Output the [X, Y] coordinate of the center of the cell containing the given text.  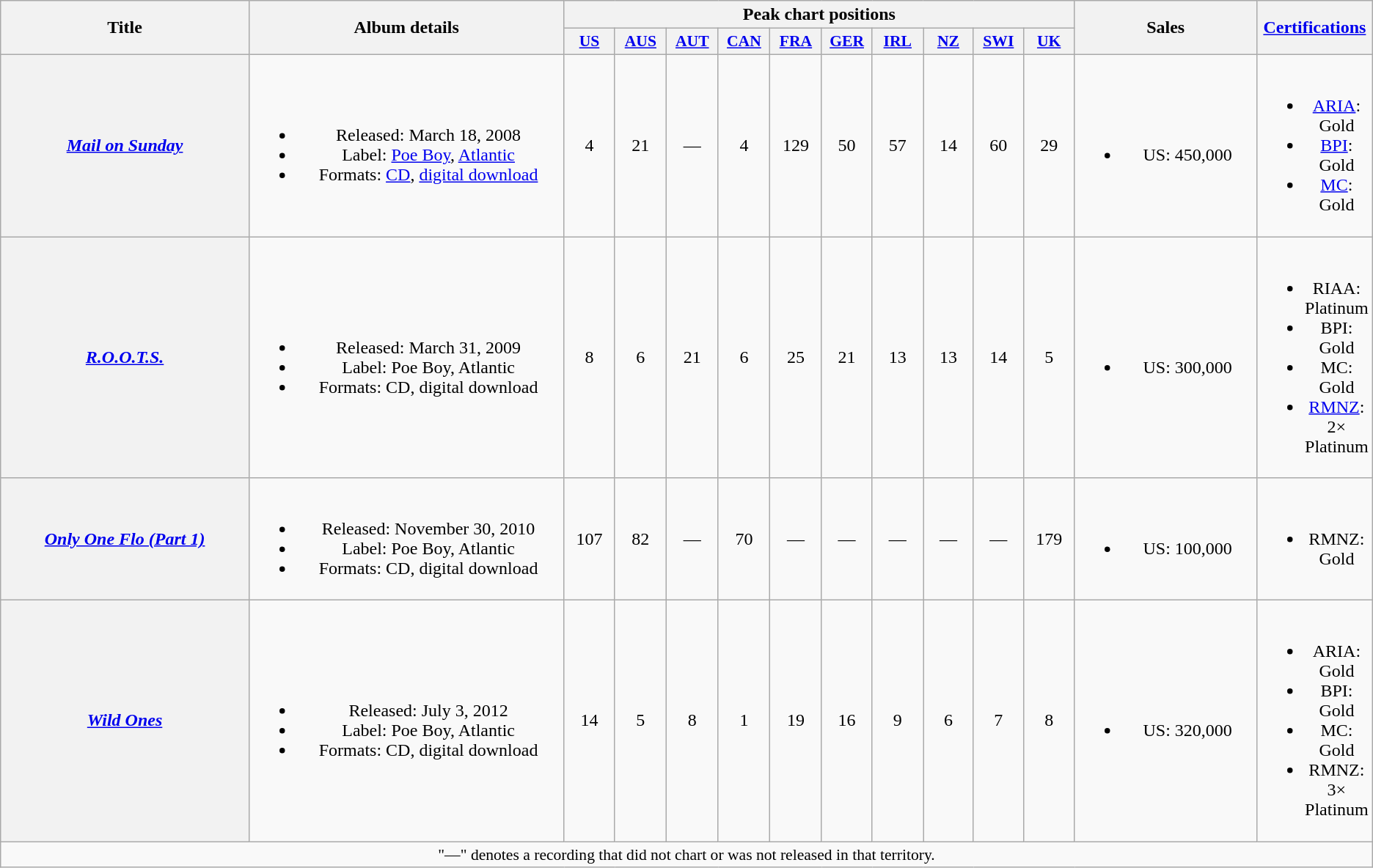
GER [846, 42]
Released: July 3, 2012 Label: Poe Boy, AtlanticFormats: CD, digital download [406, 721]
AUT [692, 42]
AUS [640, 42]
CAN [744, 42]
Released: November 30, 2010 Label: Poe Boy, AtlanticFormats: CD, digital download [406, 540]
107 [590, 540]
Certifications [1315, 28]
FRA [796, 42]
RIAA: PlatinumBPI: GoldMC: GoldRMNZ: 2× Platinum [1315, 356]
Wild Ones [125, 721]
US: 300,000 [1166, 356]
NZ [949, 42]
7 [998, 721]
US: 450,000 [1166, 145]
60 [998, 145]
US: 100,000 [1166, 540]
1 [744, 721]
US [590, 42]
Mail on Sunday [125, 145]
US: 320,000 [1166, 721]
"—" denotes a recording that did not chart or was not released in that territory. [686, 855]
ARIA: GoldBPI: GoldMC: Gold [1315, 145]
179 [1049, 540]
19 [796, 721]
ARIA: GoldBPI: GoldMC: GoldRMNZ: 3× Platinum [1315, 721]
Peak chart positions [819, 15]
25 [796, 356]
Released: March 31, 2009 Label: Poe Boy, AtlanticFormats: CD, digital download [406, 356]
Sales [1166, 28]
70 [744, 540]
16 [846, 721]
Album details [406, 28]
129 [796, 145]
50 [846, 145]
29 [1049, 145]
R.O.O.T.S. [125, 356]
Released: March 18, 2008 Label: Poe Boy, AtlanticFormats: CD, digital download [406, 145]
Only One Flo (Part 1) [125, 540]
57 [898, 145]
9 [898, 721]
IRL [898, 42]
82 [640, 540]
RMNZ: Gold [1315, 540]
SWI [998, 42]
UK [1049, 42]
Title [125, 28]
